Find where the given text appears and provide that cell's center as [X, Y] coordinate. 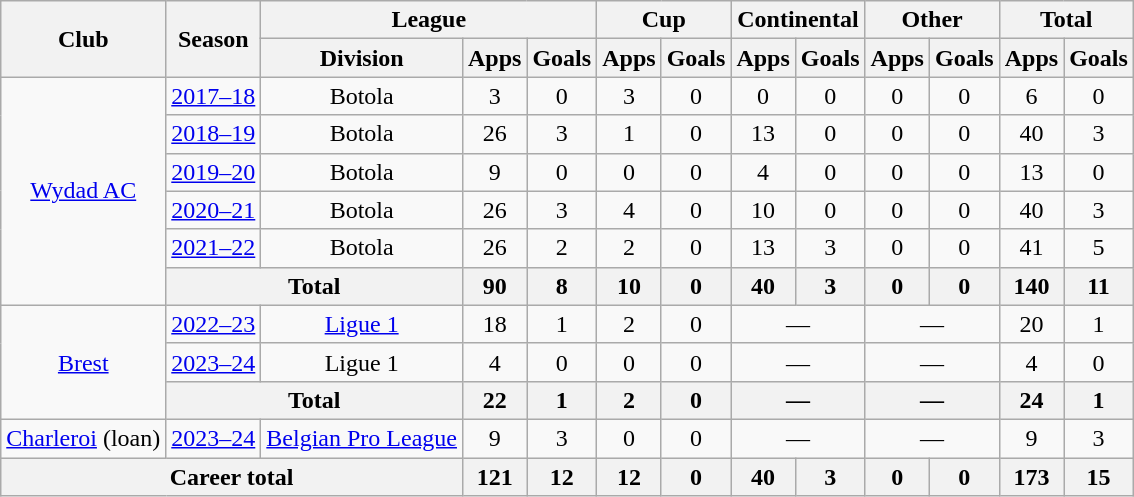
Club [84, 39]
18 [494, 324]
Wydad AC [84, 191]
20 [1031, 324]
173 [1031, 477]
Season [214, 39]
Continental [798, 20]
Career total [232, 477]
5 [1099, 248]
2021–22 [214, 248]
Brest [84, 362]
2017–18 [214, 96]
121 [494, 477]
Belgian Pro League [362, 438]
140 [1031, 286]
2022–23 [214, 324]
Charleroi (loan) [84, 438]
2020–21 [214, 210]
22 [494, 400]
2019–20 [214, 172]
6 [1031, 96]
Other [932, 20]
Cup [664, 20]
Division [362, 58]
League [429, 20]
15 [1099, 477]
41 [1031, 248]
2018–19 [214, 134]
11 [1099, 286]
8 [562, 286]
24 [1031, 400]
90 [494, 286]
